Provide the [X, Y] coordinate of the cell's center where the given text is located.  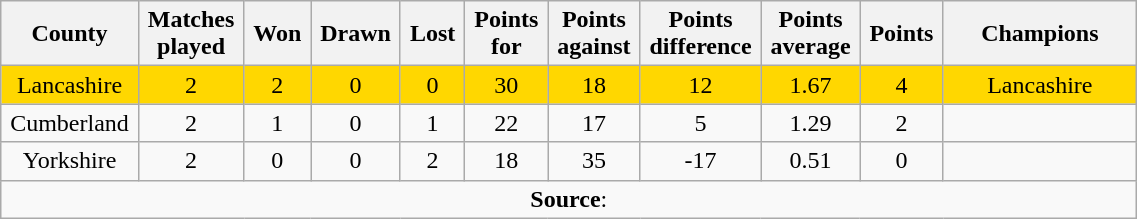
Points for [506, 34]
Drawn [356, 34]
Yorkshire [70, 161]
17 [594, 123]
1.67 [810, 85]
22 [506, 123]
Points against [594, 34]
Matches played [191, 34]
County [70, 34]
0.51 [810, 161]
35 [594, 161]
Source: [569, 199]
30 [506, 85]
Points difference [700, 34]
Won [278, 34]
Points average [810, 34]
12 [700, 85]
Champions [1040, 34]
4 [902, 85]
Cumberland [70, 123]
-17 [700, 161]
Points [902, 34]
Lost [432, 34]
1.29 [810, 123]
5 [700, 123]
